From the cell containing the given text, extract its center point as [x, y] coordinate. 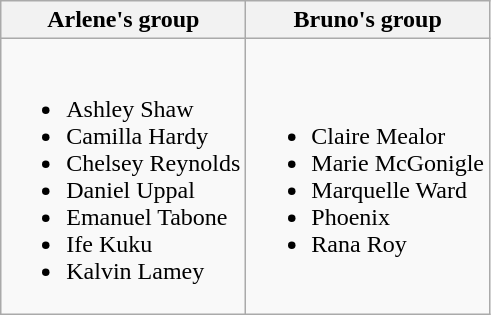
Arlene's group [124, 20]
Claire MealorMarie McGonigleMarquelle WardPhoenixRana Roy [368, 176]
Bruno's group [368, 20]
Ashley ShawCamilla HardyChelsey ReynoldsDaniel UppalEmanuel TaboneIfe KukuKalvin Lamey [124, 176]
